Pinpoint the cell where the given text exists, returning its (x, y) midpoint coordinate. 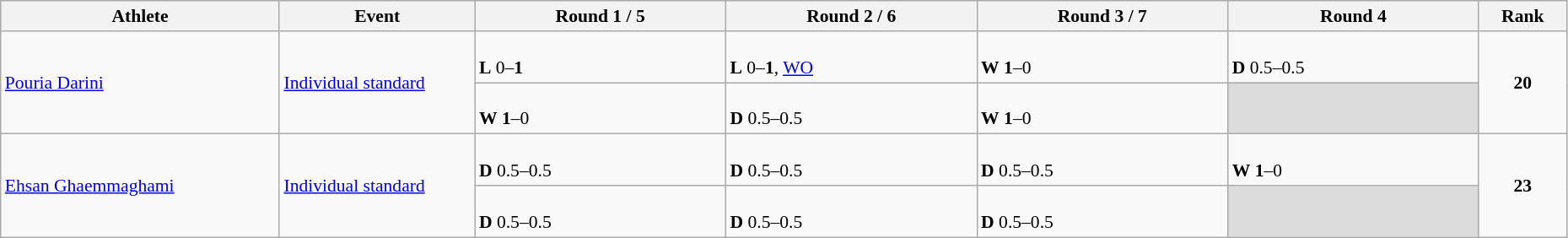
Round 4 (1354, 16)
Rank (1522, 16)
23 (1522, 186)
Ehsan Ghaemmaghami (140, 186)
Round 2 / 6 (851, 16)
L 0–1, WO (851, 57)
Pouria Darini (140, 83)
L 0–1 (601, 57)
Round 3 / 7 (1102, 16)
20 (1522, 83)
Athlete (140, 16)
Event (376, 16)
Round 1 / 5 (601, 16)
